Pinpoint the cell where the given text exists, returning its (X, Y) midpoint coordinate. 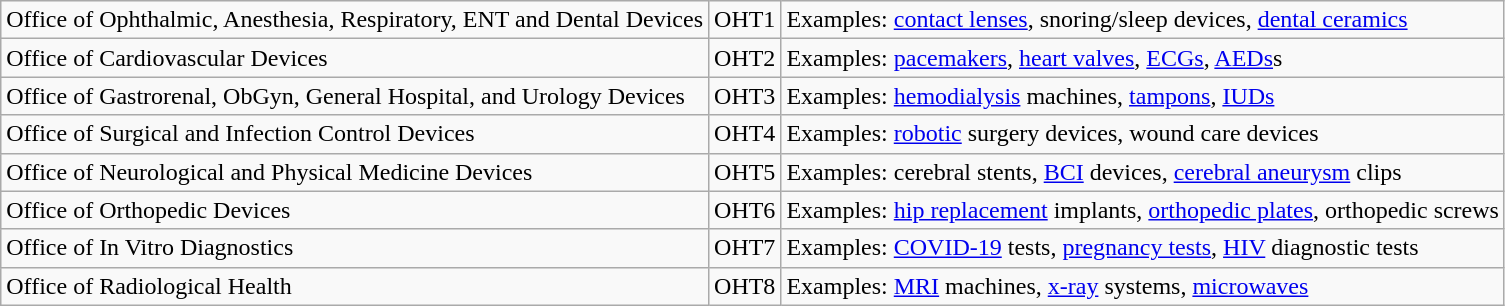
Examples: robotic surgery devices, wound care devices (1143, 134)
Examples: contact lenses, snoring/sleep devices, dental ceramics (1143, 20)
OHT4 (745, 134)
Examples: hip replacement implants, orthopedic plates, orthopedic screws (1143, 210)
Office of Neurological and Physical Medicine Devices (355, 172)
Examples: pacemakers, heart valves, ECGs, AEDss (1143, 58)
OHT3 (745, 96)
Office of Surgical and Infection Control Devices (355, 134)
OHT6 (745, 210)
Office of Ophthalmic, Anesthesia, Respiratory, ENT and Dental Devices (355, 20)
OHT7 (745, 248)
Office of Cardiovascular Devices (355, 58)
Examples: COVID-19 tests, pregnancy tests, HIV diagnostic tests (1143, 248)
Office of Gastrorenal, ObGyn, General Hospital, and Urology Devices (355, 96)
OHT1 (745, 20)
OHT5 (745, 172)
OHT8 (745, 286)
Examples: MRI machines, x-ray systems, microwaves (1143, 286)
Examples: cerebral stents, BCI devices, cerebral aneurysm clips (1143, 172)
Office of Radiological Health (355, 286)
OHT2 (745, 58)
Examples: hemodialysis machines, tampons, IUDs (1143, 96)
Office of In Vitro Diagnostics (355, 248)
Office of Orthopedic Devices (355, 210)
